From the cell containing the given text, extract its center point as [x, y] coordinate. 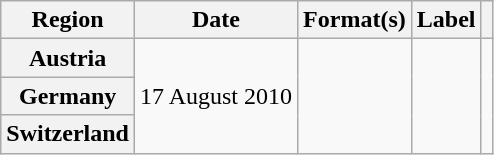
Germany [68, 96]
Switzerland [68, 134]
Region [68, 20]
Format(s) [355, 20]
Date [216, 20]
Austria [68, 58]
Label [446, 20]
17 August 2010 [216, 96]
